For the text-containing cell, return its midpoint in (X, Y) coordinate format. 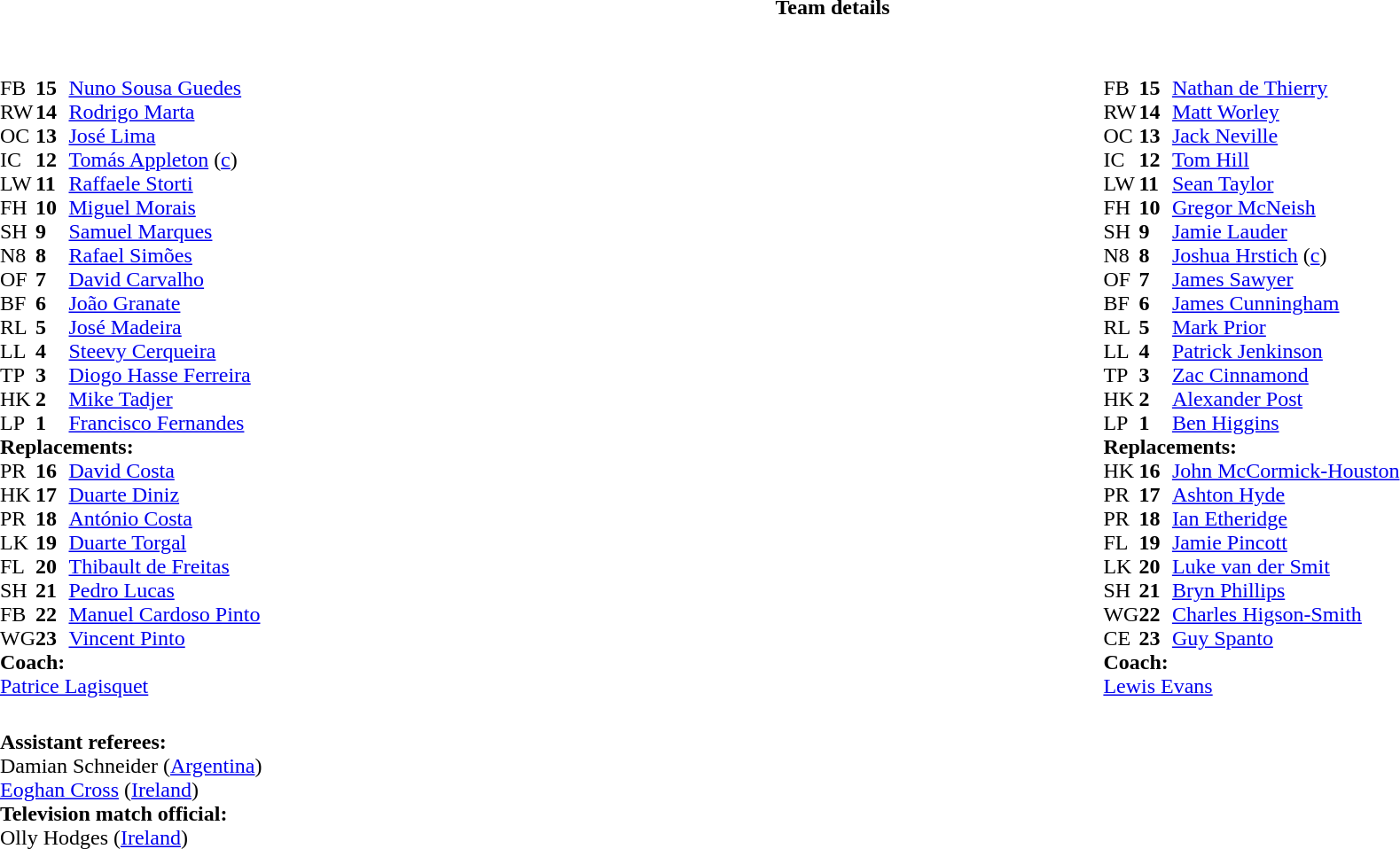
Guy Spanto (1286, 638)
Vincent Pinto (164, 638)
Duarte Torgal (164, 542)
Ian Etheridge (1286, 519)
Nuno Sousa Guedes (164, 89)
Charles Higson-Smith (1286, 615)
Joshua Hrstich (c) (1286, 255)
Patrice Lagisquet (129, 686)
CE (1121, 638)
José Lima (164, 136)
Tom Hill (1286, 160)
Jamie Lauder (1286, 232)
David Carvalho (164, 280)
Ben Higgins (1286, 424)
Manuel Cardoso Pinto (164, 615)
Francisco Fernandes (164, 424)
António Costa (164, 519)
João Granate (164, 303)
Mike Tadjer (164, 399)
Nathan de Thierry (1286, 89)
Zac Cinnamond (1286, 376)
José Madeira (164, 328)
Mark Prior (1286, 328)
Rafael Simões (164, 255)
Miguel Morais (164, 207)
Matt Worley (1286, 112)
Tomás Appleton (c) (164, 160)
David Costa (164, 471)
Thibault de Freitas (164, 567)
Duarte Diniz (164, 495)
Steevy Cerqueira (164, 351)
Samuel Marques (164, 232)
James Cunningham (1286, 303)
Raffaele Storti (164, 184)
Pedro Lucas (164, 590)
Bryn Phillips (1286, 590)
Jack Neville (1286, 136)
Ashton Hyde (1286, 495)
Alexander Post (1286, 399)
Sean Taylor (1286, 184)
Gregor McNeish (1286, 207)
Diogo Hasse Ferreira (164, 376)
Jamie Pincott (1286, 542)
Rodrigo Marta (164, 112)
Luke van der Smit (1286, 567)
John McCormick-Houston (1286, 471)
James Sawyer (1286, 280)
Lewis Evans (1251, 686)
Patrick Jenkinson (1286, 351)
